Search for the cell housing the specified text and yield its [X, Y] center coordinate. 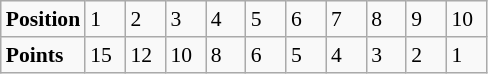
12 [145, 55]
9 [426, 19]
15 [105, 55]
Position [43, 19]
7 [346, 19]
Points [43, 55]
